Search for the cell housing the specified text and yield its (x, y) center coordinate. 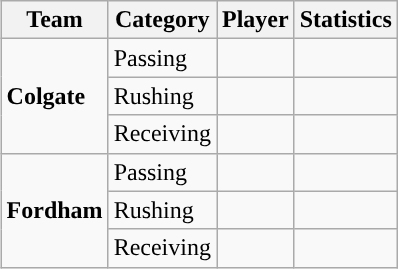
Statistics (346, 20)
Team (54, 20)
Fordham (54, 210)
Colgate (54, 96)
Player (255, 20)
Category (162, 20)
